Find where the given text appears and provide that cell's center as [x, y] coordinate. 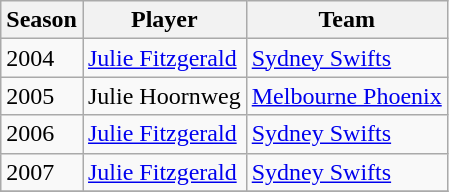
2004 [42, 58]
Player [164, 20]
2006 [42, 134]
Season [42, 20]
2005 [42, 96]
Melbourne Phoenix [346, 96]
Julie Hoornweg [164, 96]
Team [346, 20]
2007 [42, 172]
